Determine the (X, Y) coordinate at the center of the cell enclosing the given text.  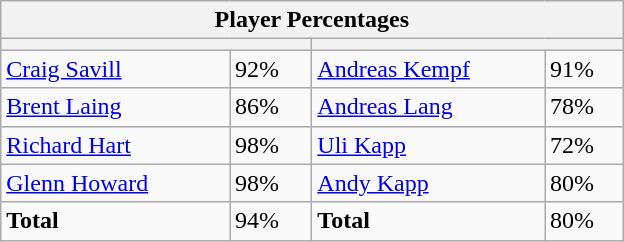
91% (584, 69)
94% (271, 221)
Craig Savill (116, 69)
Andy Kapp (428, 183)
Uli Kapp (428, 145)
Andreas Lang (428, 107)
72% (584, 145)
86% (271, 107)
Glenn Howard (116, 183)
78% (584, 107)
Brent Laing (116, 107)
92% (271, 69)
Richard Hart (116, 145)
Andreas Kempf (428, 69)
Player Percentages (312, 20)
